Extract the [X, Y] coordinate from the center of the cell holding the provided text.  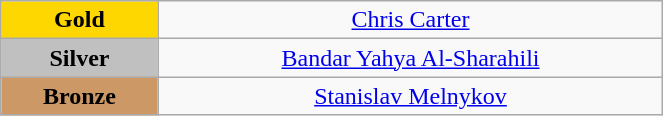
Stanislav Melnykov [410, 96]
Bandar Yahya Al-Sharahili [410, 58]
Bronze [80, 96]
Chris Carter [410, 20]
Gold [80, 20]
Silver [80, 58]
